Output the (X, Y) coordinate of the center of the cell containing the given text.  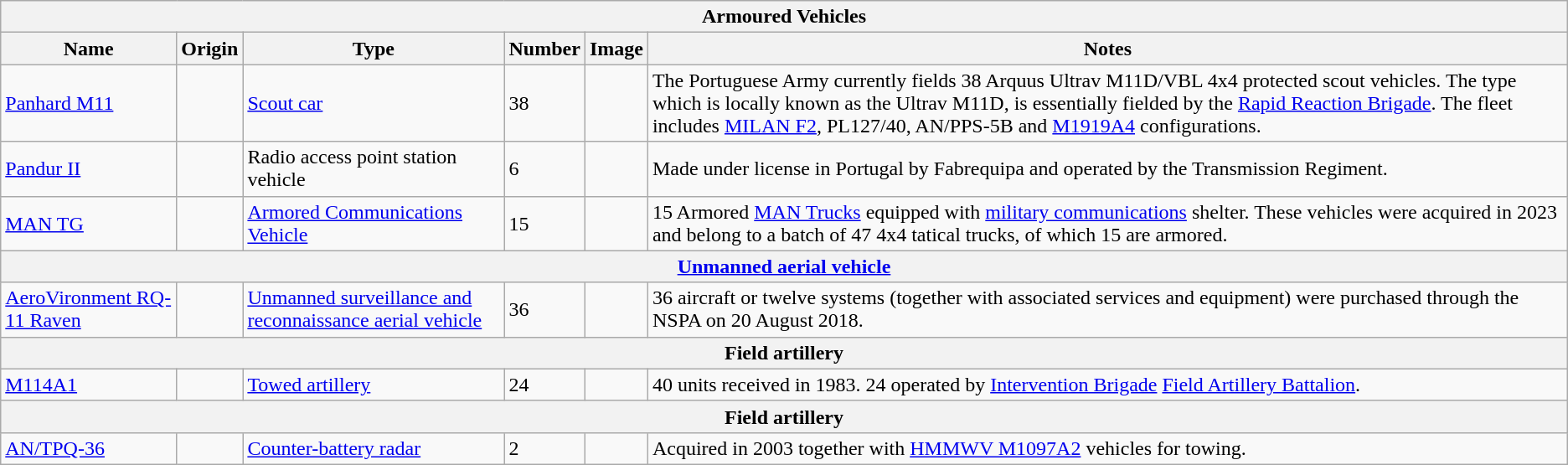
Unmanned aerial vehicle (784, 266)
Radio access point station vehicle (374, 169)
Number (544, 49)
36 (544, 310)
Type (374, 49)
Origin (209, 49)
Unmanned surveillance and reconnaissance aerial vehicle (374, 310)
MAN TG (89, 223)
Acquired in 2003 together with HMMWV M1097A2 vehicles for towing. (1107, 448)
Armored Communications Vehicle (374, 223)
24 (544, 385)
AeroVironment RQ-11 Raven (89, 310)
Panhard M11 (89, 103)
15 (544, 223)
36 aircraft or twelve systems (together with associated services and equipment) were purchased through the NSPA on 20 August 2018. (1107, 310)
Counter-battery radar (374, 448)
Pandur II (89, 169)
Name (89, 49)
AN/TPQ-36 (89, 448)
Armoured Vehicles (784, 17)
40 units received in 1983. 24 operated by Intervention Brigade Field Artillery Battalion. (1107, 385)
6 (544, 169)
Image (616, 49)
38 (544, 103)
M114A1 (89, 385)
2 (544, 448)
Towed artillery (374, 385)
Scout car (374, 103)
Made under license in Portugal by Fabrequipa and operated by the Transmission Regiment. (1107, 169)
Notes (1107, 49)
